Determine the [x, y] coordinate at the center of the cell enclosing the given text.  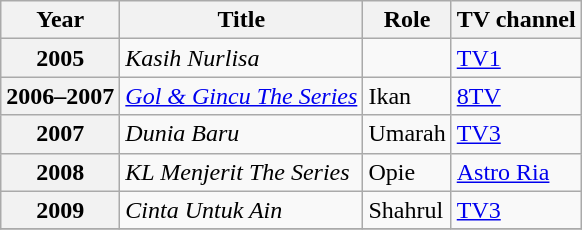
Dunia Baru [242, 134]
Shahrul [407, 210]
2007 [60, 134]
Ikan [407, 96]
TV1 [516, 58]
Kasih Nurlisa [242, 58]
Opie [407, 172]
Cinta Untuk Ain [242, 210]
8TV [516, 96]
Astro Ria [516, 172]
Year [60, 20]
KL Menjerit The Series [242, 172]
2005 [60, 58]
2006–2007 [60, 96]
TV channel [516, 20]
Umarah [407, 134]
Role [407, 20]
2009 [60, 210]
2008 [60, 172]
Gol & Gincu The Series [242, 96]
Title [242, 20]
